Search for the cell housing the specified text and yield its (X, Y) center coordinate. 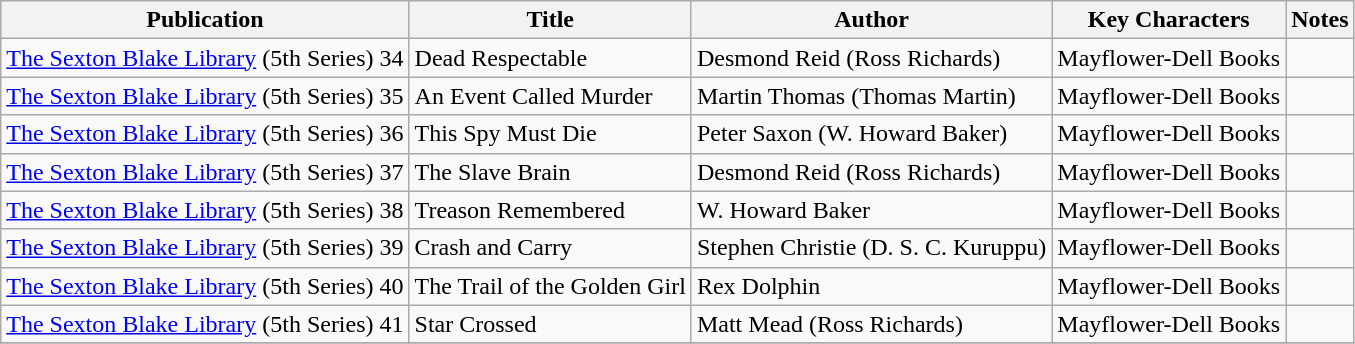
Crash and Carry (550, 248)
An Event Called Murder (550, 96)
Stephen Christie (D. S. C. Kuruppu) (871, 248)
The Sexton Blake Library (5th Series) 38 (205, 210)
Author (871, 20)
W. Howard Baker (871, 210)
The Trail of the Golden Girl (550, 286)
Key Characters (1169, 20)
This Spy Must Die (550, 134)
The Slave Brain (550, 172)
Publication (205, 20)
The Sexton Blake Library (5th Series) 36 (205, 134)
The Sexton Blake Library (5th Series) 40 (205, 286)
Rex Dolphin (871, 286)
The Sexton Blake Library (5th Series) 35 (205, 96)
Martin Thomas (Thomas Martin) (871, 96)
The Sexton Blake Library (5th Series) 34 (205, 58)
The Sexton Blake Library (5th Series) 41 (205, 324)
Notes (1320, 20)
The Sexton Blake Library (5th Series) 39 (205, 248)
Title (550, 20)
Peter Saxon (W. Howard Baker) (871, 134)
Matt Mead (Ross Richards) (871, 324)
Treason Remembered (550, 210)
Star Crossed (550, 324)
The Sexton Blake Library (5th Series) 37 (205, 172)
Dead Respectable (550, 58)
